Find where the given text appears and provide that cell's center as (X, Y) coordinate. 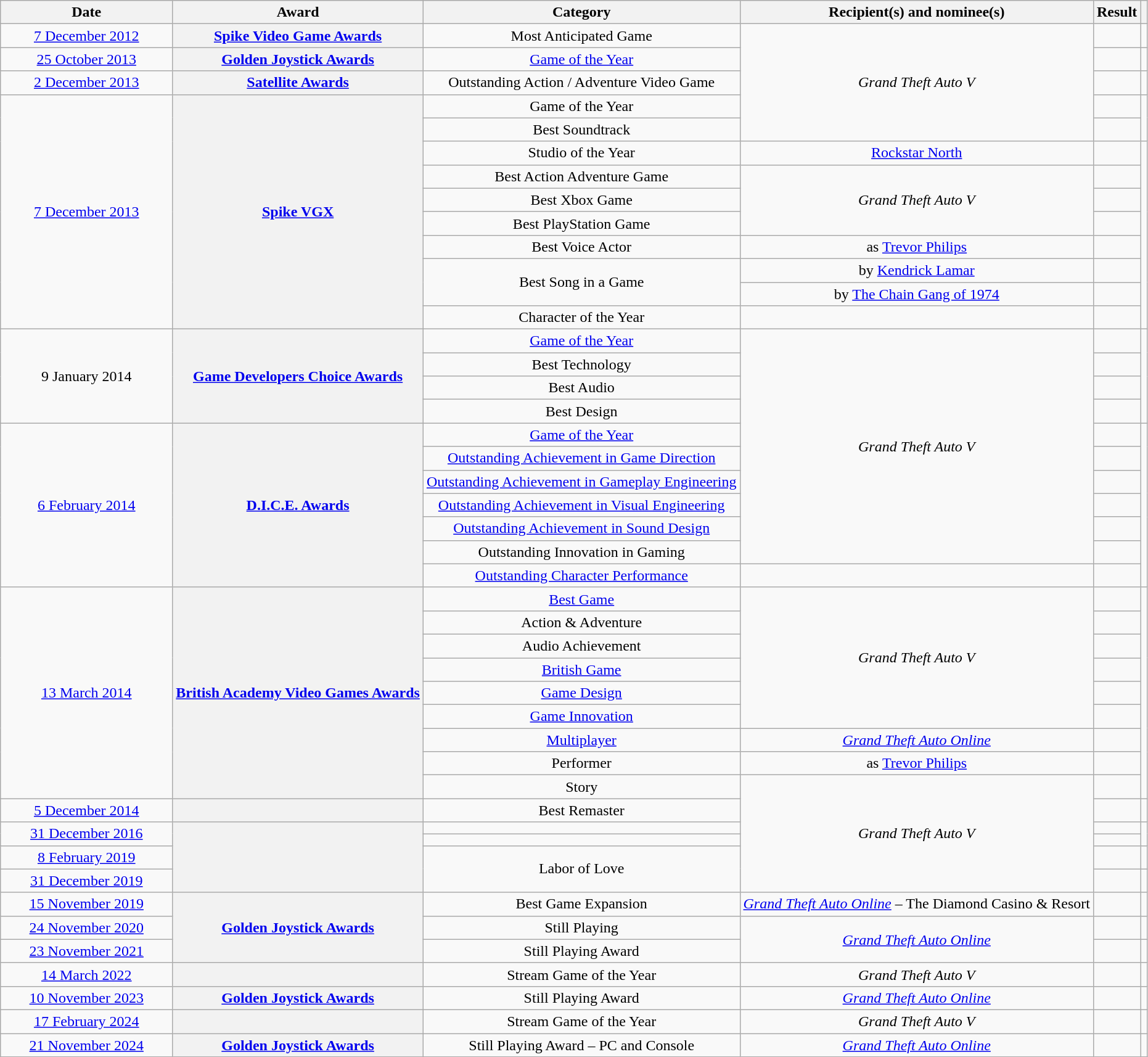
Best Xbox Game (581, 200)
Outstanding Achievement in Visual Engineering (581, 505)
Recipient(s) and nominee(s) (916, 12)
Spike Video Game Awards (298, 36)
31 December 2016 (86, 834)
Award (298, 12)
Outstanding Action / Adventure Video Game (581, 83)
6 February 2014 (86, 505)
Best Song in a Game (581, 282)
21 November 2024 (86, 1045)
Character of the Year (581, 318)
Best PlayStation Game (581, 223)
Best Game (581, 599)
Rockstar North (916, 153)
Outstanding Innovation in Gaming (581, 552)
Best Design (581, 411)
Best Technology (581, 364)
8 February 2019 (86, 857)
Best Action Adventure Game (581, 176)
Outstanding Achievement in Gameplay Engineering (581, 482)
Game Innovation (581, 717)
Still Playing Award – PC and Console (581, 1045)
Grand Theft Auto Online – The Diamond Casino & Resort (916, 904)
Best Audio (581, 388)
Multiplayer (581, 740)
9 January 2014 (86, 376)
13 March 2014 (86, 693)
Best Remaster (581, 810)
Outstanding Achievement in Game Direction (581, 458)
7 December 2012 (86, 36)
Outstanding Character Performance (581, 575)
Date (86, 12)
British Game (581, 669)
Most Anticipated Game (581, 36)
Studio of the Year (581, 153)
7 December 2013 (86, 212)
14 March 2022 (86, 974)
by The Chain Gang of 1974 (916, 294)
by Kendrick Lamar (916, 270)
Spike VGX (298, 212)
31 December 2019 (86, 881)
Satellite Awards (298, 83)
Story (581, 787)
Category (581, 12)
5 December 2014 (86, 810)
Game Developers Choice Awards (298, 376)
Outstanding Achievement in Sound Design (581, 528)
Best Voice Actor (581, 247)
Labor of Love (581, 869)
15 November 2019 (86, 904)
24 November 2020 (86, 927)
Game Design (581, 693)
2 December 2013 (86, 83)
Action & Adventure (581, 622)
Best Game Expansion (581, 904)
British Academy Video Games Awards (298, 693)
17 February 2024 (86, 1021)
10 November 2023 (86, 998)
D.I.C.E. Awards (298, 505)
Best Soundtrack (581, 130)
23 November 2021 (86, 951)
Result (1117, 12)
Still Playing (581, 927)
Performer (581, 763)
25 October 2013 (86, 59)
Audio Achievement (581, 646)
